Return the [x, y] coordinate for the center point of the cell that contains the specified text.  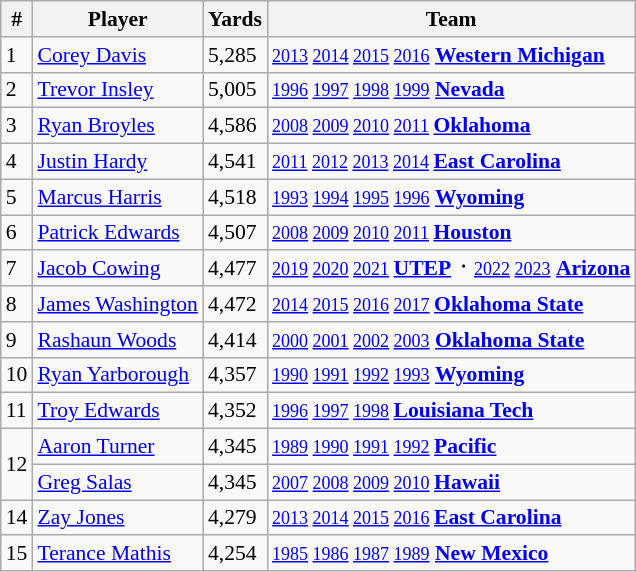
4,352 [235, 411]
15 [17, 554]
4,586 [235, 126]
2013 2014 2015 2016 Western Michigan [451, 55]
14 [17, 518]
5,285 [235, 55]
11 [17, 411]
Ryan Yarborough [117, 375]
Ryan Broyles [117, 126]
7 [17, 269]
2019 2020 2021 UTEP ᛫ 2022 2023 Arizona [451, 269]
4,357 [235, 375]
3 [17, 126]
Terance Mathis [117, 554]
Team [451, 19]
4,414 [235, 340]
2000 2001 2002 2003 Oklahoma State [451, 340]
10 [17, 375]
# [17, 19]
6 [17, 233]
4,477 [235, 269]
Marcus Harris [117, 197]
1996 1997 1998 1999 Nevada [451, 90]
12 [17, 464]
9 [17, 340]
2007 2008 2009 2010 Hawaii [451, 482]
1 [17, 55]
Greg Salas [117, 482]
4 [17, 162]
2008 2009 2010 2011 Oklahoma [451, 126]
2014 2015 2016 2017 Oklahoma State [451, 304]
1985 1986 1987 1989 New Mexico [451, 554]
James Washington [117, 304]
1996 1997 1998 Louisiana Tech [451, 411]
4,279 [235, 518]
Aaron Turner [117, 447]
Player [117, 19]
8 [17, 304]
Patrick Edwards [117, 233]
Justin Hardy [117, 162]
2011 2012 2013 2014 East Carolina [451, 162]
1993 1994 1995 1996 Wyoming [451, 197]
4,472 [235, 304]
Trevor Insley [117, 90]
5,005 [235, 90]
4,254 [235, 554]
4,541 [235, 162]
Troy Edwards [117, 411]
2008 2009 2010 2011 Houston [451, 233]
Rashaun Woods [117, 340]
Jacob Cowing [117, 269]
2 [17, 90]
2013 2014 2015 2016 East Carolina [451, 518]
Corey Davis [117, 55]
1989 1990 1991 1992 Pacific [451, 447]
5 [17, 197]
4,507 [235, 233]
Zay Jones [117, 518]
4,518 [235, 197]
Yards [235, 19]
1990 1991 1992 1993 Wyoming [451, 375]
